Output the [x, y] coordinate of the center of the cell containing the given text.  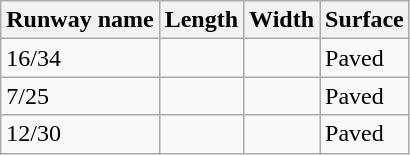
12/30 [80, 134]
7/25 [80, 96]
Width [282, 20]
Length [201, 20]
16/34 [80, 58]
Surface [365, 20]
Runway name [80, 20]
